Detect which cell encompasses the target text, then output its [x, y] center coordinate. 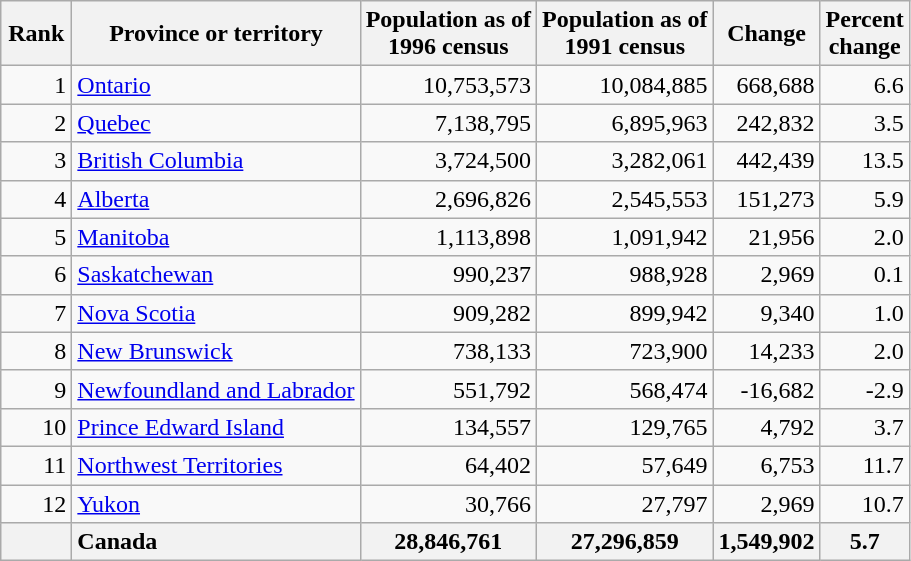
-16,682 [766, 389]
1,113,898 [448, 237]
Yukon [216, 503]
551,792 [448, 389]
Rank [36, 34]
30,766 [448, 503]
Canada [216, 542]
134,557 [448, 427]
Saskatchewan [216, 275]
27,797 [625, 503]
151,273 [766, 199]
7 [36, 313]
1.0 [864, 313]
909,282 [448, 313]
5 [36, 237]
568,474 [625, 389]
Province or territory [216, 34]
64,402 [448, 465]
Ontario [216, 85]
Northwest Territories [216, 465]
Alberta [216, 199]
5.7 [864, 542]
988,928 [625, 275]
4 [36, 199]
57,649 [625, 465]
6 [36, 275]
6,895,963 [625, 123]
New Brunswick [216, 351]
10,084,885 [625, 85]
990,237 [448, 275]
27,296,859 [625, 542]
9 [36, 389]
5.9 [864, 199]
3 [36, 161]
10,753,573 [448, 85]
899,942 [625, 313]
11 [36, 465]
British Columbia [216, 161]
738,133 [448, 351]
3,282,061 [625, 161]
8 [36, 351]
1,091,942 [625, 237]
442,439 [766, 161]
Percentchange [864, 34]
6.6 [864, 85]
1 [36, 85]
129,765 [625, 427]
Manitoba [216, 237]
3.5 [864, 123]
Prince Edward Island [216, 427]
Population as of1996 census [448, 34]
668,688 [766, 85]
723,900 [625, 351]
2 [36, 123]
Change [766, 34]
10 [36, 427]
242,832 [766, 123]
0.1 [864, 275]
6,753 [766, 465]
Quebec [216, 123]
3.7 [864, 427]
2,696,826 [448, 199]
Nova Scotia [216, 313]
-2.9 [864, 389]
3,724,500 [448, 161]
11.7 [864, 465]
2,545,553 [625, 199]
9,340 [766, 313]
4,792 [766, 427]
21,956 [766, 237]
Newfoundland and Labrador [216, 389]
28,846,761 [448, 542]
1,549,902 [766, 542]
12 [36, 503]
14,233 [766, 351]
Population as of1991 census [625, 34]
13.5 [864, 161]
7,138,795 [448, 123]
10.7 [864, 503]
